Extract the [x, y] coordinate from the center of the cell holding the provided text.  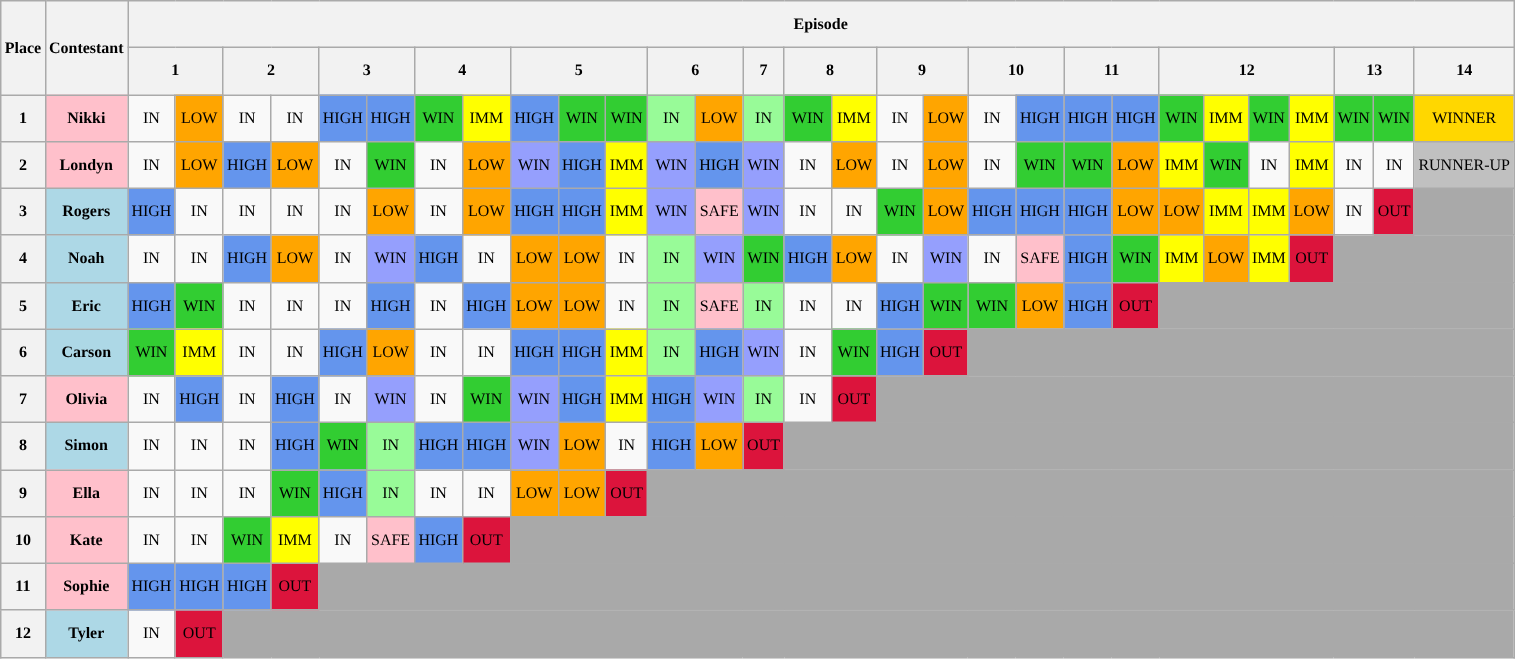
Sophie [86, 586]
Carson [86, 352]
Simon [86, 446]
Tyler [86, 634]
13 [1374, 70]
Place [23, 47]
WINNER [1464, 118]
Rogers [86, 212]
RUNNER-UP [1464, 164]
14 [1464, 70]
Olivia [86, 398]
Noah [86, 258]
Ella [86, 492]
Episode [821, 24]
Contestant [86, 47]
Kate [86, 540]
Eric [86, 306]
Nikki [86, 118]
Londyn [86, 164]
